For the text-containing cell, return its midpoint in (x, y) coordinate format. 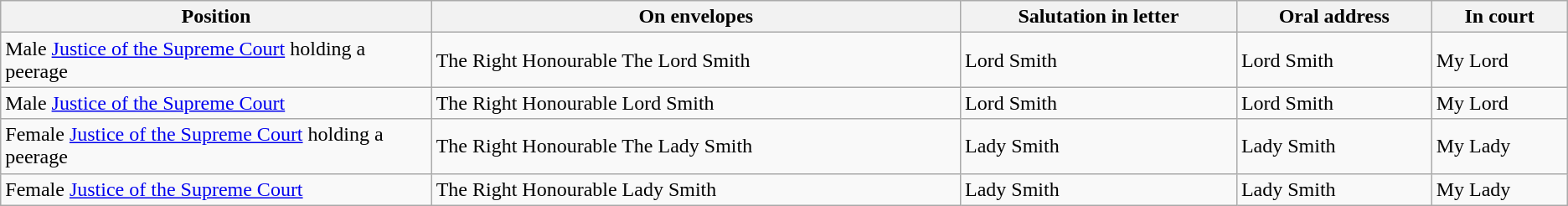
Salutation in letter (1098, 17)
Male Justice of the Supreme Court holding a peerage (216, 60)
Female Justice of the Supreme Court holding a peerage (216, 146)
Male Justice of the Supreme Court (216, 103)
Position (216, 17)
The Right Honourable The Lord Smith (695, 60)
On envelopes (695, 17)
The Right Honourable Lady Smith (695, 189)
In court (1499, 17)
Oral address (1333, 17)
The Right Honourable Lord Smith (695, 103)
The Right Honourable The Lady Smith (695, 146)
Female Justice of the Supreme Court (216, 189)
